Find where the given text appears and provide that cell's center as (X, Y) coordinate. 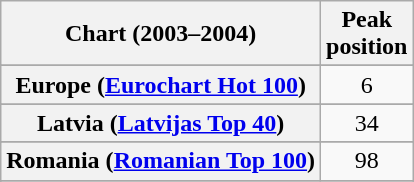
Chart (2003–2004) (161, 34)
Europe (Eurochart Hot 100) (161, 85)
98 (367, 161)
34 (367, 123)
Romania (Romanian Top 100) (161, 161)
Peakposition (367, 34)
6 (367, 85)
Latvia (Latvijas Top 40) (161, 123)
